Locate the cell with the specified text and output its [X, Y] center coordinate. 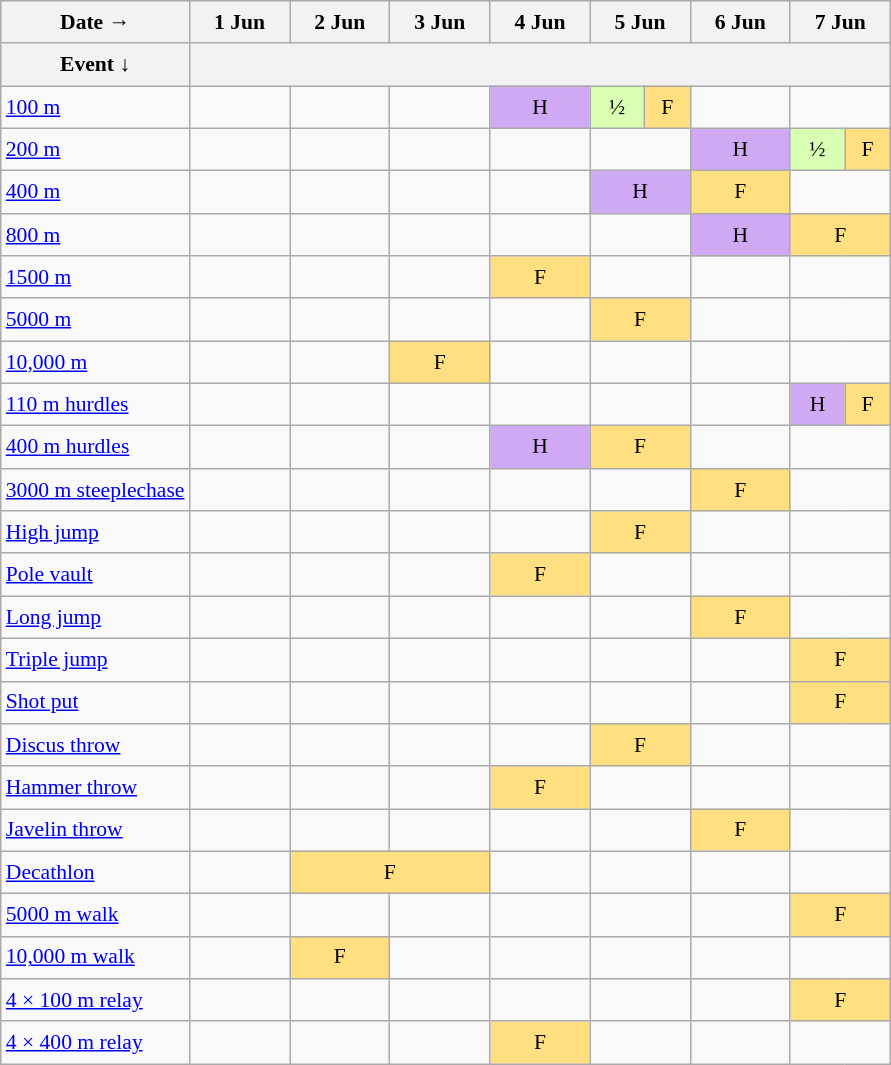
400 m hurdles [96, 448]
Shot put [96, 702]
Pole vault [96, 576]
Long jump [96, 618]
10,000 m [96, 362]
7 Jun [840, 22]
5000 m walk [96, 916]
400 m [96, 192]
3 Jun [440, 22]
Event ↓ [96, 66]
1500 m [96, 278]
Decathlon [96, 872]
6 Jun [740, 22]
High jump [96, 532]
4 Jun [540, 22]
110 m hurdles [96, 406]
1 Jun [240, 22]
5000 m [96, 320]
100 m [96, 108]
4 × 100 m relay [96, 1000]
Discus throw [96, 746]
Javelin throw [96, 830]
3000 m steeplechase [96, 490]
Date → [96, 22]
10,000 m walk [96, 958]
2 Jun [340, 22]
200 m [96, 150]
4 × 400 m relay [96, 1044]
800 m [96, 236]
Hammer throw [96, 788]
Triple jump [96, 660]
5 Jun [640, 22]
